Locate the cell with the specified text and output its (x, y) center coordinate. 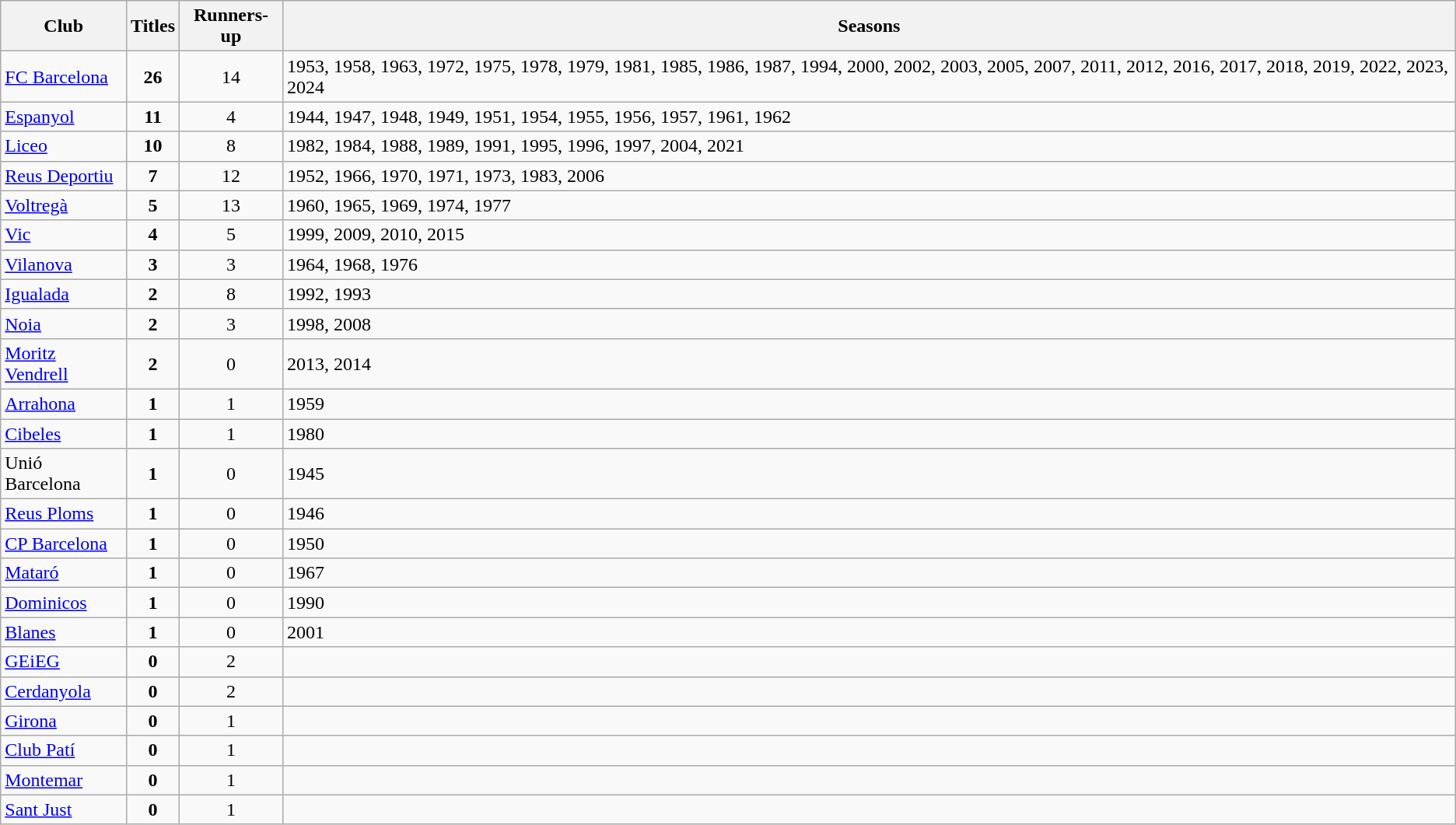
1946 (869, 514)
Reus Ploms (64, 514)
Vic (64, 235)
Club (64, 26)
1999, 2009, 2010, 2015 (869, 235)
1950 (869, 544)
1960, 1965, 1969, 1974, 1977 (869, 205)
2001 (869, 632)
Blanes (64, 632)
Liceo (64, 146)
1964, 1968, 1976 (869, 264)
GEiEG (64, 662)
1959 (869, 404)
CP Barcelona (64, 544)
Moritz Vendrell (64, 364)
Unió Barcelona (64, 474)
11 (153, 117)
Cerdanyola (64, 691)
1990 (869, 603)
12 (232, 176)
10 (153, 146)
2013, 2014 (869, 364)
FC Barcelona (64, 76)
13 (232, 205)
Titles (153, 26)
Seasons (869, 26)
Arrahona (64, 404)
Espanyol (64, 117)
1944, 1947, 1948, 1949, 1951, 1954, 1955, 1956, 1957, 1961, 1962 (869, 117)
Dominicos (64, 603)
Noia (64, 323)
1982, 1984, 1988, 1989, 1991, 1995, 1996, 1997, 2004, 2021 (869, 146)
Sant Just (64, 809)
Vilanova (64, 264)
1980 (869, 433)
Reus Deportiu (64, 176)
26 (153, 76)
Mataró (64, 573)
Club Patí (64, 750)
1992, 1993 (869, 294)
1952, 1966, 1970, 1971, 1973, 1983, 2006 (869, 176)
Igualada (64, 294)
Cibeles (64, 433)
1967 (869, 573)
7 (153, 176)
1945 (869, 474)
Voltregà (64, 205)
14 (232, 76)
1998, 2008 (869, 323)
Runners-up (232, 26)
Montemar (64, 780)
Girona (64, 721)
